Determine the [x, y] coordinate at the center of the cell enclosing the given text.  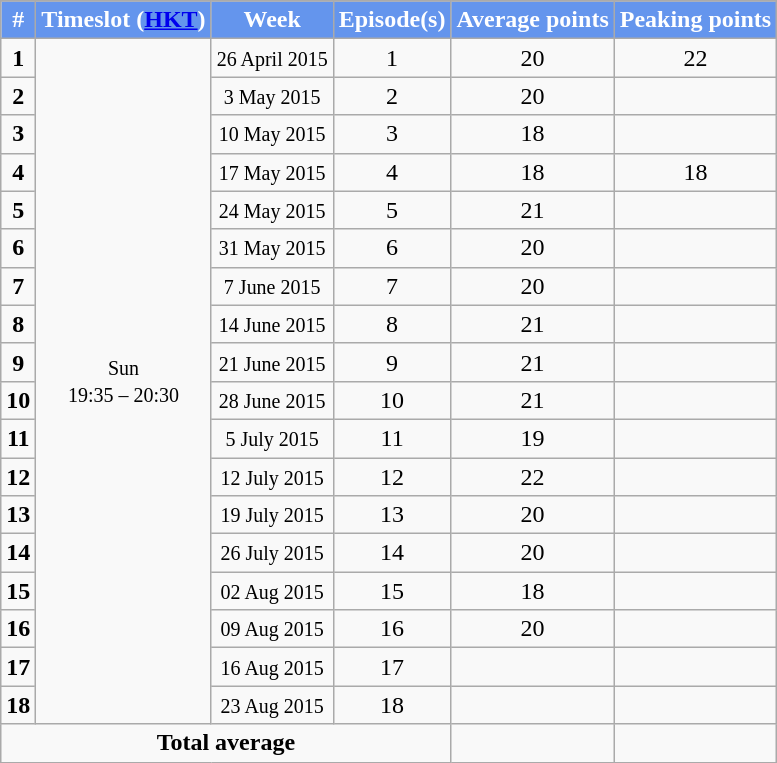
Sun 19:35 – 20:30 [124, 382]
5 July 2015 [272, 438]
Episode(s) [392, 20]
Total average [226, 743]
09 Aug 2015 [272, 629]
3 May 2015 [272, 96]
26 April 2015 [272, 58]
23 Aug 2015 [272, 705]
10 May 2015 [272, 134]
19 [532, 438]
12 July 2015 [272, 477]
16 Aug 2015 [272, 667]
31 May 2015 [272, 248]
28 June 2015 [272, 400]
26 July 2015 [272, 553]
02 Aug 2015 [272, 591]
14 June 2015 [272, 324]
7 June 2015 [272, 286]
Week [272, 20]
19 July 2015 [272, 515]
Timeslot (HKT) [124, 20]
Average points [532, 20]
Peaking points [695, 20]
24 May 2015 [272, 210]
# [18, 20]
21 June 2015 [272, 362]
17 May 2015 [272, 172]
